Capture the cell that displays the provided text and extract its (X, Y) central coordinate. 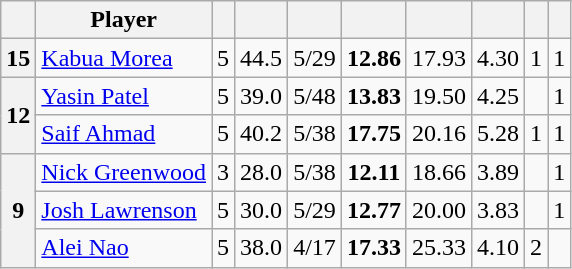
9 (18, 210)
5.28 (498, 134)
38.0 (262, 248)
4.25 (498, 96)
12.86 (374, 58)
30.0 (262, 210)
Kabua Morea (124, 58)
44.5 (262, 58)
13.83 (374, 96)
Alei Nao (124, 248)
18.66 (438, 172)
3.89 (498, 172)
2 (536, 248)
3 (224, 172)
4.10 (498, 248)
39.0 (262, 96)
12 (18, 115)
15 (18, 58)
Saif Ahmad (124, 134)
12.77 (374, 210)
3.83 (498, 210)
20.00 (438, 210)
17.75 (374, 134)
19.50 (438, 96)
Yasin Patel (124, 96)
17.93 (438, 58)
20.16 (438, 134)
Nick Greenwood (124, 172)
4/17 (315, 248)
12.11 (374, 172)
Player (124, 20)
17.33 (374, 248)
25.33 (438, 248)
5/48 (315, 96)
40.2 (262, 134)
Josh Lawrenson (124, 210)
28.0 (262, 172)
4.30 (498, 58)
